Provide the [X, Y] coordinate of the cell's center where the given text is located.  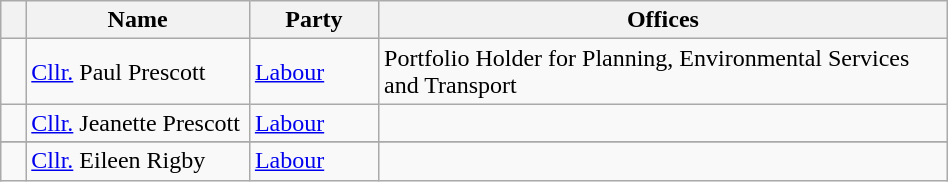
Party [314, 20]
Name [138, 20]
Cllr. Paul Prescott [138, 72]
Cllr. Jeanette Prescott [138, 123]
Cllr. Eileen Rigby [138, 161]
Portfolio Holder for Planning, Environmental Services and Transport [664, 72]
Offices [664, 20]
